Pinpoint the cell where the given text exists, returning its [X, Y] midpoint coordinate. 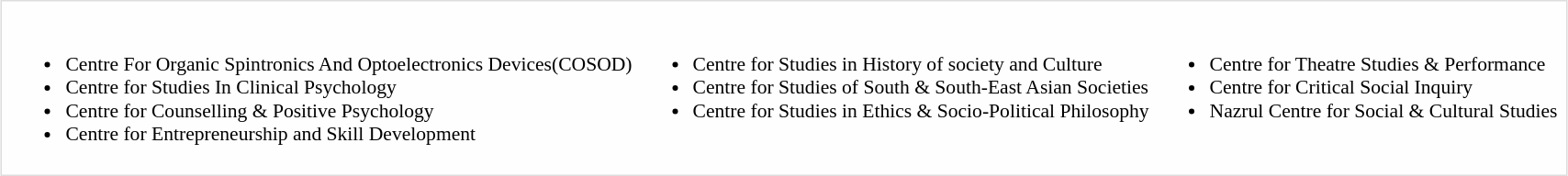
Centre for Theatre Studies & PerformanceCentre for Critical Social InquiryNazrul Centre for Social & Cultural Studies [1356, 88]
